Extract the [x, y] coordinate from the center of the cell holding the provided text.  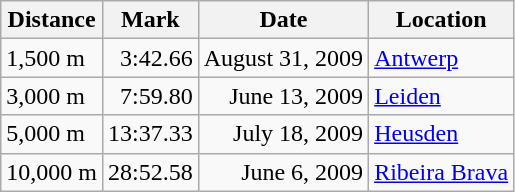
10,000 m [52, 172]
July 18, 2009 [283, 134]
Antwerp [442, 58]
Heusden [442, 134]
June 6, 2009 [283, 172]
Distance [52, 20]
7:59.80 [150, 96]
August 31, 2009 [283, 58]
1,500 m [52, 58]
Location [442, 20]
5,000 m [52, 134]
Mark [150, 20]
Ribeira Brava [442, 172]
June 13, 2009 [283, 96]
3,000 m [52, 96]
3:42.66 [150, 58]
Leiden [442, 96]
28:52.58 [150, 172]
Date [283, 20]
13:37.33 [150, 134]
